Provide the (X, Y) coordinate of the cell's center where the given text is located.  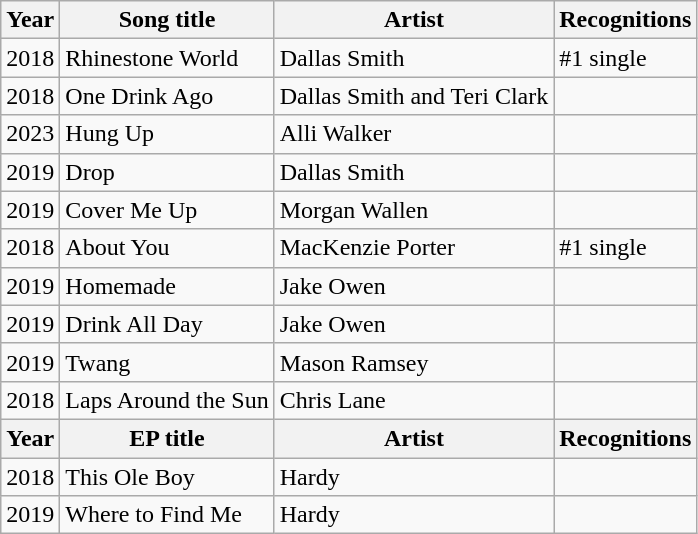
Cover Me Up (167, 210)
Where to Find Me (167, 515)
Morgan Wallen (414, 210)
Hung Up (167, 134)
Song title (167, 20)
Drink All Day (167, 324)
Mason Ramsey (414, 362)
Dallas Smith and Teri Clark (414, 96)
MacKenzie Porter (414, 248)
Alli Walker (414, 134)
Laps Around the Sun (167, 400)
2023 (30, 134)
Homemade (167, 286)
Twang (167, 362)
One Drink Ago (167, 96)
Drop (167, 172)
Chris Lane (414, 400)
About You (167, 248)
This Ole Boy (167, 477)
Rhinestone World (167, 58)
EP title (167, 438)
